Capture the cell that displays the provided text and extract its [x, y] central coordinate. 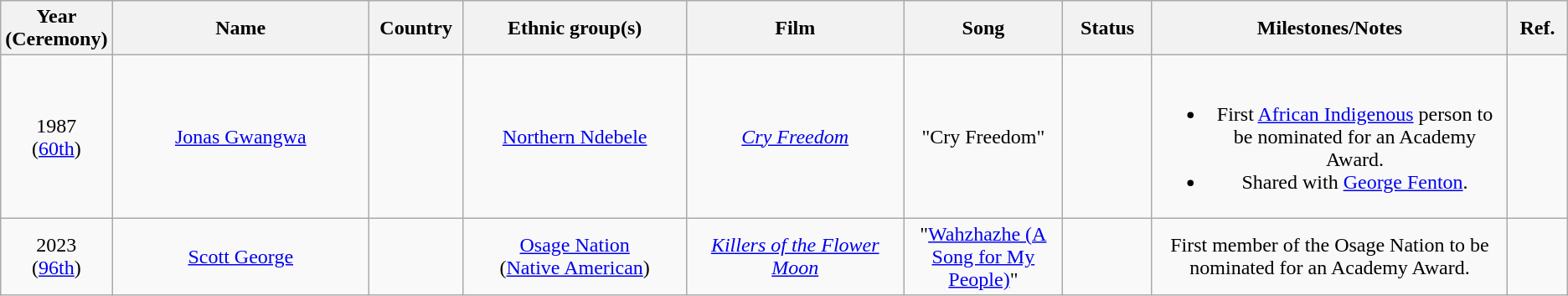
First member of the Osage Nation to be nominated for an Academy Award. [1329, 257]
Year(Ceremony) [57, 29]
Osage Nation(Native American) [575, 257]
Jonas Gwangwa [241, 137]
Cry Freedom [796, 137]
Northern Ndebele [575, 137]
Ref. [1538, 29]
Country [416, 29]
"Wahzhazhe (A Song for My People)" [983, 257]
Film [796, 29]
Ethnic group(s) [575, 29]
Status [1107, 29]
Killers of the Flower Moon [796, 257]
Song [983, 29]
Scott George [241, 257]
Name [241, 29]
Milestones/Notes [1329, 29]
1987(60th) [57, 137]
"Cry Freedom" [983, 137]
First African Indigenous person to be nominated for an Academy Award.Shared with George Fenton. [1329, 137]
2023(96th) [57, 257]
